For the text-containing cell, return its midpoint in [x, y] coordinate format. 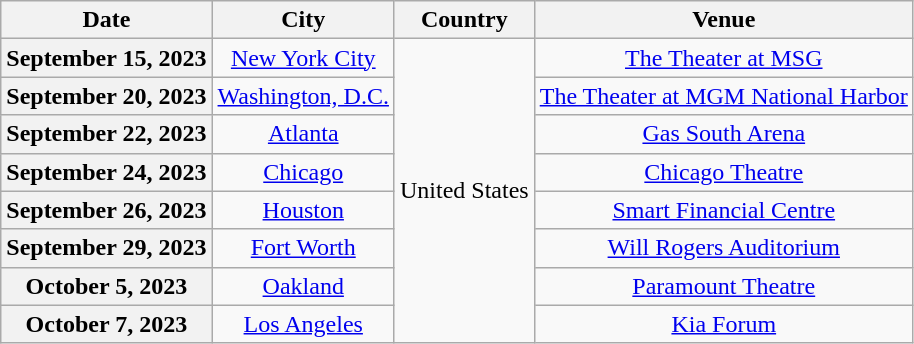
October 5, 2023 [106, 286]
Chicago [303, 172]
September 15, 2023 [106, 58]
Chicago Theatre [724, 172]
Paramount Theatre [724, 286]
United States [464, 191]
Will Rogers Auditorium [724, 248]
Houston [303, 210]
Kia Forum [724, 324]
September 29, 2023 [106, 248]
Oakland [303, 286]
Washington, D.C. [303, 96]
October 7, 2023 [106, 324]
Gas South Arena [724, 134]
September 20, 2023 [106, 96]
New York City [303, 58]
Smart Financial Centre [724, 210]
September 26, 2023 [106, 210]
Atlanta [303, 134]
Country [464, 20]
Los Angeles [303, 324]
Date [106, 20]
The Theater at MSG [724, 58]
September 22, 2023 [106, 134]
Venue [724, 20]
September 24, 2023 [106, 172]
City [303, 20]
The Theater at MGM National Harbor [724, 96]
Fort Worth [303, 248]
